Search for the cell housing the specified text and yield its [X, Y] center coordinate. 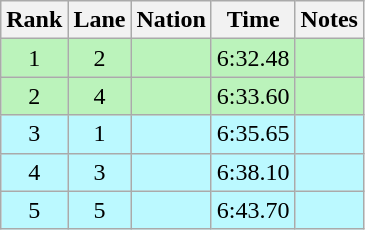
Rank [34, 20]
Lane [100, 20]
6:35.65 [253, 134]
Nation [171, 20]
6:43.70 [253, 210]
Time [253, 20]
6:33.60 [253, 96]
6:32.48 [253, 58]
6:38.10 [253, 172]
Notes [329, 20]
